Scan for the cell matching the given text and deliver its [x, y] coordinate at center. 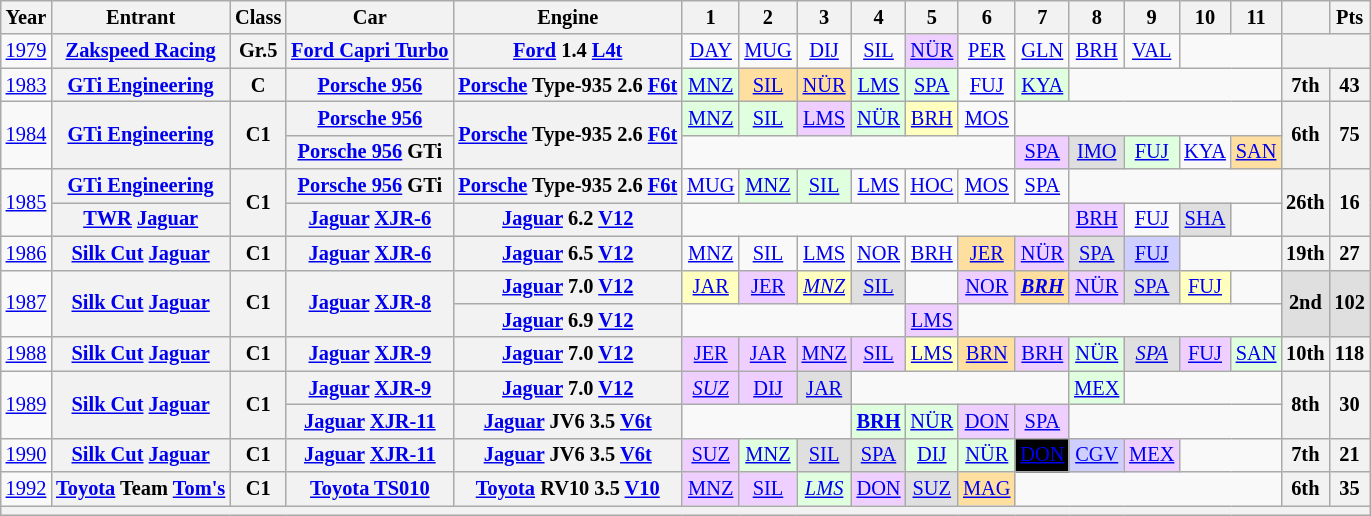
11 [1256, 17]
IMO [1096, 152]
75 [1349, 134]
1990 [26, 455]
Toyota RV10 3.5 V10 [568, 489]
1983 [26, 85]
10th [1305, 354]
1985 [26, 202]
Jaguar 6.2 V12 [568, 219]
Jaguar 6.9 V12 [568, 320]
16 [1349, 202]
3 [824, 17]
8th [1305, 404]
118 [1349, 354]
27 [1349, 253]
1986 [26, 253]
5 [932, 17]
Engine [568, 17]
10 [1205, 17]
Class [258, 17]
DAY [710, 51]
Ford 1.4 L4t [568, 51]
1987 [26, 304]
CGV [1096, 455]
1979 [26, 51]
1992 [26, 489]
4 [879, 17]
1989 [26, 404]
Year [26, 17]
Ford Capri Turbo [370, 51]
7 [1042, 17]
1 [710, 17]
26th [1305, 202]
VAL [1152, 51]
1988 [26, 354]
Toyota Team Tom's [140, 489]
HOC [932, 186]
Jaguar XJR-8 [370, 304]
Car [370, 17]
Pts [1349, 17]
35 [1349, 489]
Entrant [140, 17]
Zakspeed Racing [140, 51]
GLN [1042, 51]
9 [1152, 17]
19th [1305, 253]
MAG [986, 489]
Toyota TS010 [370, 489]
TWR Jaguar [140, 219]
2nd [1305, 304]
PER [986, 51]
C [258, 85]
21 [1349, 455]
30 [1349, 404]
BRN [986, 354]
102 [1349, 304]
6 [986, 17]
43 [1349, 85]
Jaguar 6.5 V12 [568, 253]
1984 [26, 134]
SHA [1205, 219]
8 [1096, 17]
Gr.5 [258, 51]
2 [768, 17]
